Capture the cell that displays the provided text and extract its [X, Y] central coordinate. 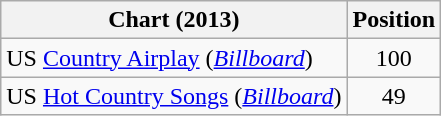
Chart (2013) [174, 20]
US Hot Country Songs (Billboard) [174, 96]
49 [394, 96]
100 [394, 58]
Position [394, 20]
US Country Airplay (Billboard) [174, 58]
